Locate the cell with the specified text and output its (X, Y) center coordinate. 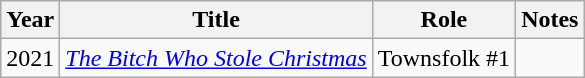
Notes (550, 20)
Role (444, 20)
Year (30, 20)
Title (216, 20)
Townsfolk #1 (444, 58)
The Bitch Who Stole Christmas (216, 58)
2021 (30, 58)
